Pinpoint the cell where the given text exists, returning its [x, y] midpoint coordinate. 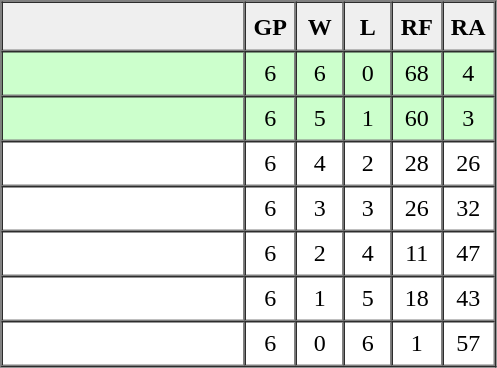
32 [468, 208]
57 [468, 344]
47 [468, 254]
43 [468, 298]
GP [270, 27]
68 [417, 74]
60 [417, 118]
RA [468, 27]
L [368, 27]
28 [417, 164]
11 [417, 254]
RF [417, 27]
18 [417, 298]
W [320, 27]
